Capture the cell that displays the provided text and extract its [X, Y] central coordinate. 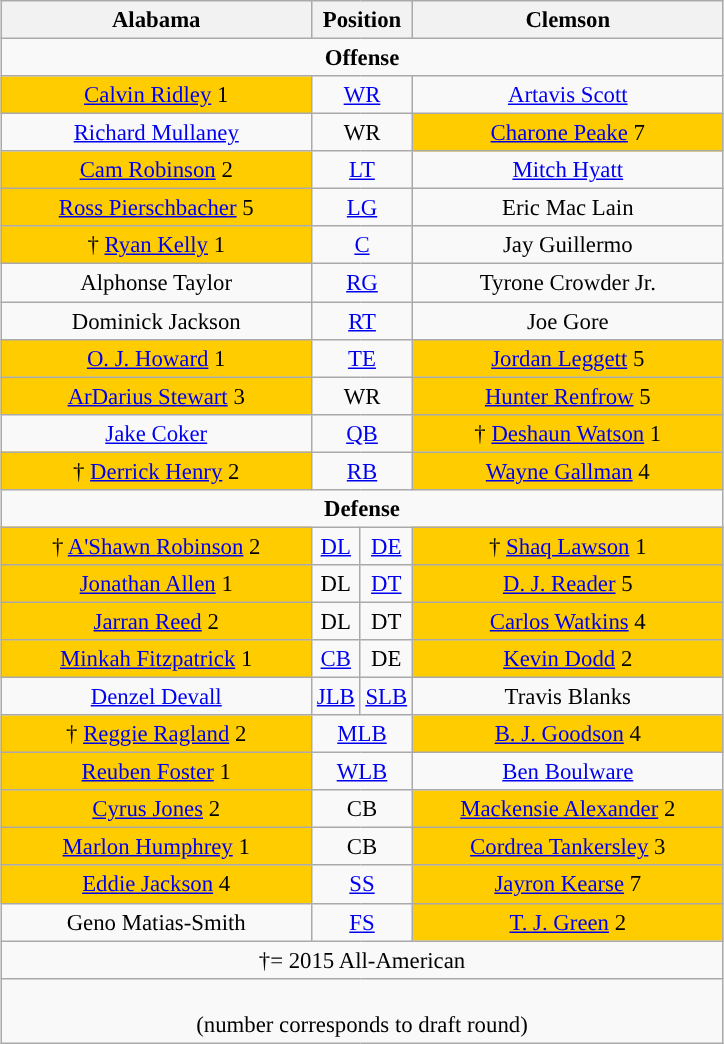
ArDarius Stewart 3 [156, 396]
Mitch Hyatt [568, 170]
Jonathan Allen 1 [156, 584]
† Reggie Ragland 2 [156, 734]
TE [362, 358]
Alphonse Taylor [156, 283]
(number corresponds to draft round) [362, 1010]
Ben Boulware [568, 772]
SLB [386, 697]
Carlos Watkins 4 [568, 621]
RB [362, 471]
Position [362, 20]
Dominick Jackson [156, 321]
MLB [362, 734]
Cordrea Tankersley 3 [568, 847]
Charone Peake 7 [568, 133]
QB [362, 433]
O. J. Howard 1 [156, 358]
Wayne Gallman 4 [568, 471]
† Derrick Henry 2 [156, 471]
Defense [362, 509]
Ross Pierschbacher 5 [156, 208]
Geno Matias-Smith [156, 922]
JLB [336, 697]
† Deshaun Watson 1 [568, 433]
Reuben Foster 1 [156, 772]
Joe Gore [568, 321]
C [362, 245]
SS [362, 885]
Jordan Leggett 5 [568, 358]
Calvin Ridley 1 [156, 95]
† Shaq Lawson 1 [568, 546]
Tyrone Crowder Jr. [568, 283]
Hunter Renfrow 5 [568, 396]
†= 2015 All-American [362, 960]
† A'Shawn Robinson 2 [156, 546]
Kevin Dodd 2 [568, 659]
RT [362, 321]
† Ryan Kelly 1 [156, 245]
Jay Guillermo [568, 245]
Eddie Jackson 4 [156, 885]
Eric Mac Lain [568, 208]
Richard Mullaney [156, 133]
Travis Blanks [568, 697]
Minkah Fitzpatrick 1 [156, 659]
Jake Coker [156, 433]
Jayron Kearse 7 [568, 885]
B. J. Goodson 4 [568, 734]
Clemson [568, 20]
Jarran Reed 2 [156, 621]
D. J. Reader 5 [568, 584]
Marlon Humphrey 1 [156, 847]
Denzel Devall [156, 697]
Mackensie Alexander 2 [568, 809]
Artavis Scott [568, 95]
LT [362, 170]
Alabama [156, 20]
Cyrus Jones 2 [156, 809]
WLB [362, 772]
Cam Robinson 2 [156, 170]
LG [362, 208]
T. J. Green 2 [568, 922]
Offense [362, 58]
RG [362, 283]
FS [362, 922]
